From the cell containing the given text, extract its center point as (X, Y) coordinate. 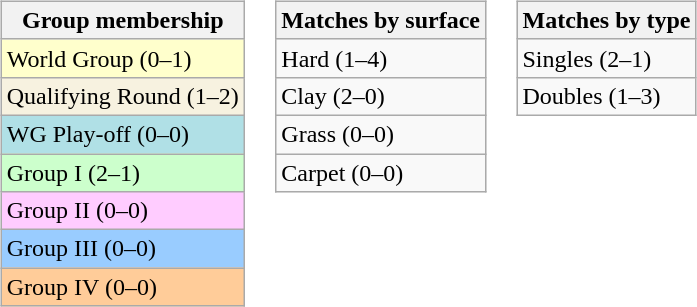
Group membership (122, 20)
Group II (0–0) (122, 211)
Qualifying Round (1–2) (122, 96)
Hard (1–4) (381, 58)
Doubles (1–3) (606, 96)
Grass (0–0) (381, 134)
Clay (2–0) (381, 96)
Matches by surface (381, 20)
Group I (2–1) (122, 173)
Singles (2–1) (606, 58)
Group III (0–0) (122, 249)
Carpet (0–0) (381, 173)
Group IV (0–0) (122, 287)
WG Play-off (0–0) (122, 134)
Matches by type (606, 20)
World Group (0–1) (122, 58)
